Extract the (X, Y) coordinate from the center of the cell holding the provided text.  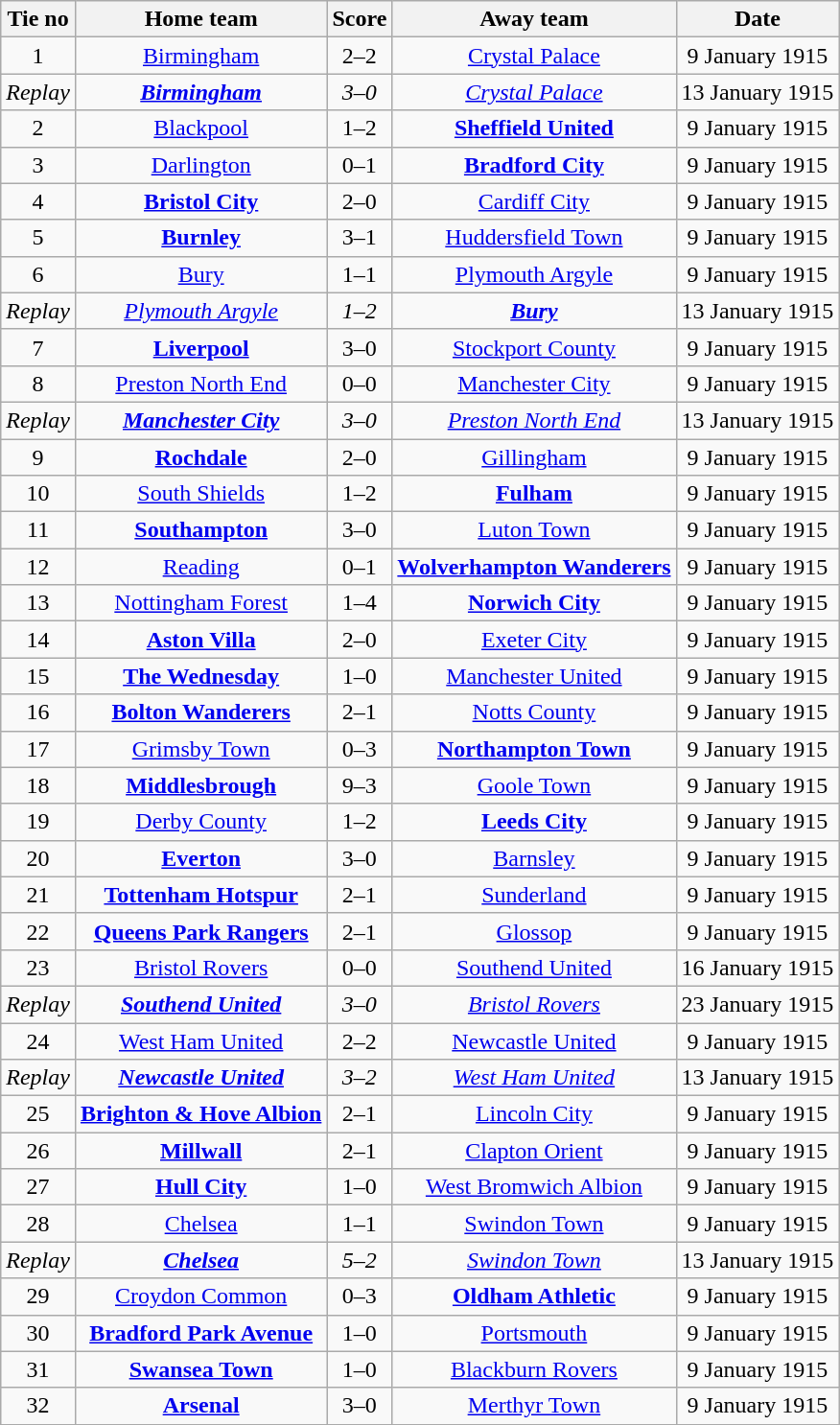
9–3 (360, 785)
Home team (200, 19)
Arsenal (200, 1406)
South Shields (200, 494)
26 (38, 1151)
32 (38, 1406)
Cardiff City (534, 201)
Oldham Athletic (534, 1297)
Huddersfield Town (534, 238)
Luton Town (534, 530)
Middlesbrough (200, 785)
Lincoln City (534, 1114)
Goole Town (534, 785)
3–1 (360, 238)
Southampton (200, 530)
Croydon Common (200, 1297)
Glossop (534, 931)
7 (38, 347)
Millwall (200, 1151)
Score (360, 19)
Sunderland (534, 895)
Date (758, 19)
23 January 1915 (758, 1004)
8 (38, 384)
Bradford City (534, 165)
16 January 1915 (758, 968)
30 (38, 1333)
Gillingham (534, 457)
9 (38, 457)
Bolton Wanderers (200, 712)
Stockport County (534, 347)
Leeds City (534, 822)
3 (38, 165)
Bristol City (200, 201)
Queens Park Rangers (200, 931)
23 (38, 968)
27 (38, 1187)
22 (38, 931)
Rochdale (200, 457)
25 (38, 1114)
Nottingham Forest (200, 603)
11 (38, 530)
20 (38, 858)
16 (38, 712)
21 (38, 895)
Exeter City (534, 640)
Fulham (534, 494)
Norwich City (534, 603)
2 (38, 128)
Portsmouth (534, 1333)
14 (38, 640)
Reading (200, 567)
Tottenham Hotspur (200, 895)
Merthyr Town (534, 1406)
Wolverhampton Wanderers (534, 567)
12 (38, 567)
Hull City (200, 1187)
19 (38, 822)
Blackburn Rovers (534, 1369)
3–2 (360, 1078)
28 (38, 1224)
24 (38, 1040)
Bradford Park Avenue (200, 1333)
31 (38, 1369)
4 (38, 201)
5–2 (360, 1260)
Everton (200, 858)
10 (38, 494)
13 (38, 603)
Manchester United (534, 676)
Barnsley (534, 858)
Blackpool (200, 128)
Sheffield United (534, 128)
6 (38, 274)
29 (38, 1297)
18 (38, 785)
Swansea Town (200, 1369)
Grimsby Town (200, 749)
Aston Villa (200, 640)
17 (38, 749)
The Wednesday (200, 676)
Away team (534, 19)
West Bromwich Albion (534, 1187)
Northampton Town (534, 749)
5 (38, 238)
Liverpool (200, 347)
Notts County (534, 712)
Brighton & Hove Albion (200, 1114)
15 (38, 676)
Derby County (200, 822)
Darlington (200, 165)
Tie no (38, 19)
1 (38, 56)
Burnley (200, 238)
Clapton Orient (534, 1151)
1–4 (360, 603)
